For the text-containing cell, return its midpoint in (X, Y) coordinate format. 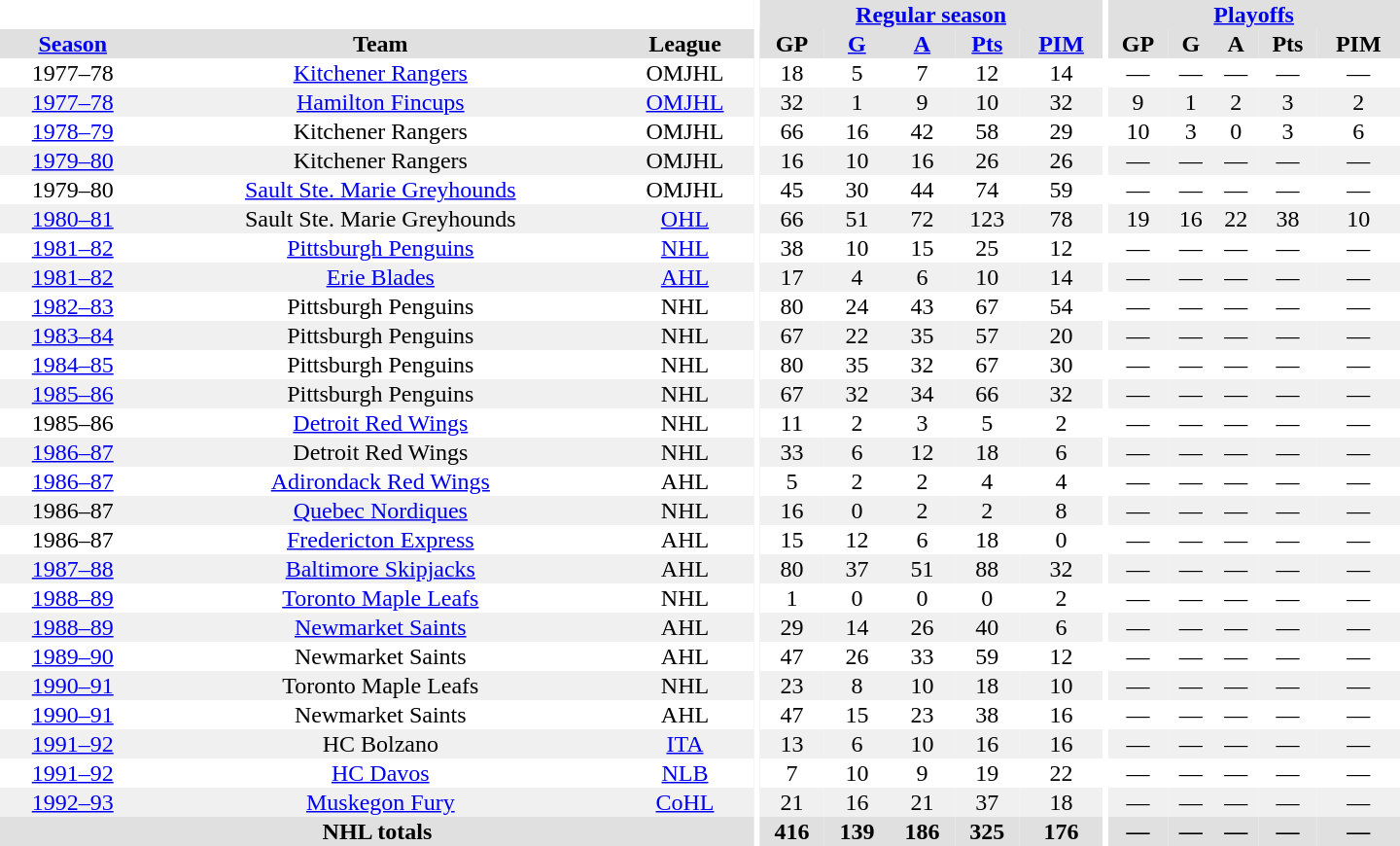
20 (1062, 335)
Season (72, 44)
123 (988, 219)
League (684, 44)
1983–84 (72, 335)
Team (380, 44)
NHL totals (377, 831)
1989–90 (72, 656)
ITA (684, 744)
HC Bolzano (380, 744)
42 (922, 131)
11 (791, 423)
43 (922, 306)
139 (857, 831)
88 (988, 569)
57 (988, 335)
58 (988, 131)
Quebec Nordiques (380, 511)
17 (791, 277)
176 (1062, 831)
74 (988, 190)
44 (922, 190)
72 (922, 219)
54 (1062, 306)
1978–79 (72, 131)
1992–93 (72, 802)
CoHL (684, 802)
1982–83 (72, 306)
Erie Blades (380, 277)
Playoffs (1254, 15)
1987–88 (72, 569)
Fredericton Express (380, 540)
OHL (684, 219)
325 (988, 831)
40 (988, 627)
416 (791, 831)
25 (988, 248)
34 (922, 394)
Adirondack Red Wings (380, 481)
Muskegon Fury (380, 802)
HC Davos (380, 773)
Regular season (931, 15)
45 (791, 190)
1980–81 (72, 219)
1984–85 (72, 365)
78 (1062, 219)
NLB (684, 773)
Hamilton Fincups (380, 102)
Baltimore Skipjacks (380, 569)
24 (857, 306)
13 (791, 744)
186 (922, 831)
